From the cell containing the given text, extract its center point as (X, Y) coordinate. 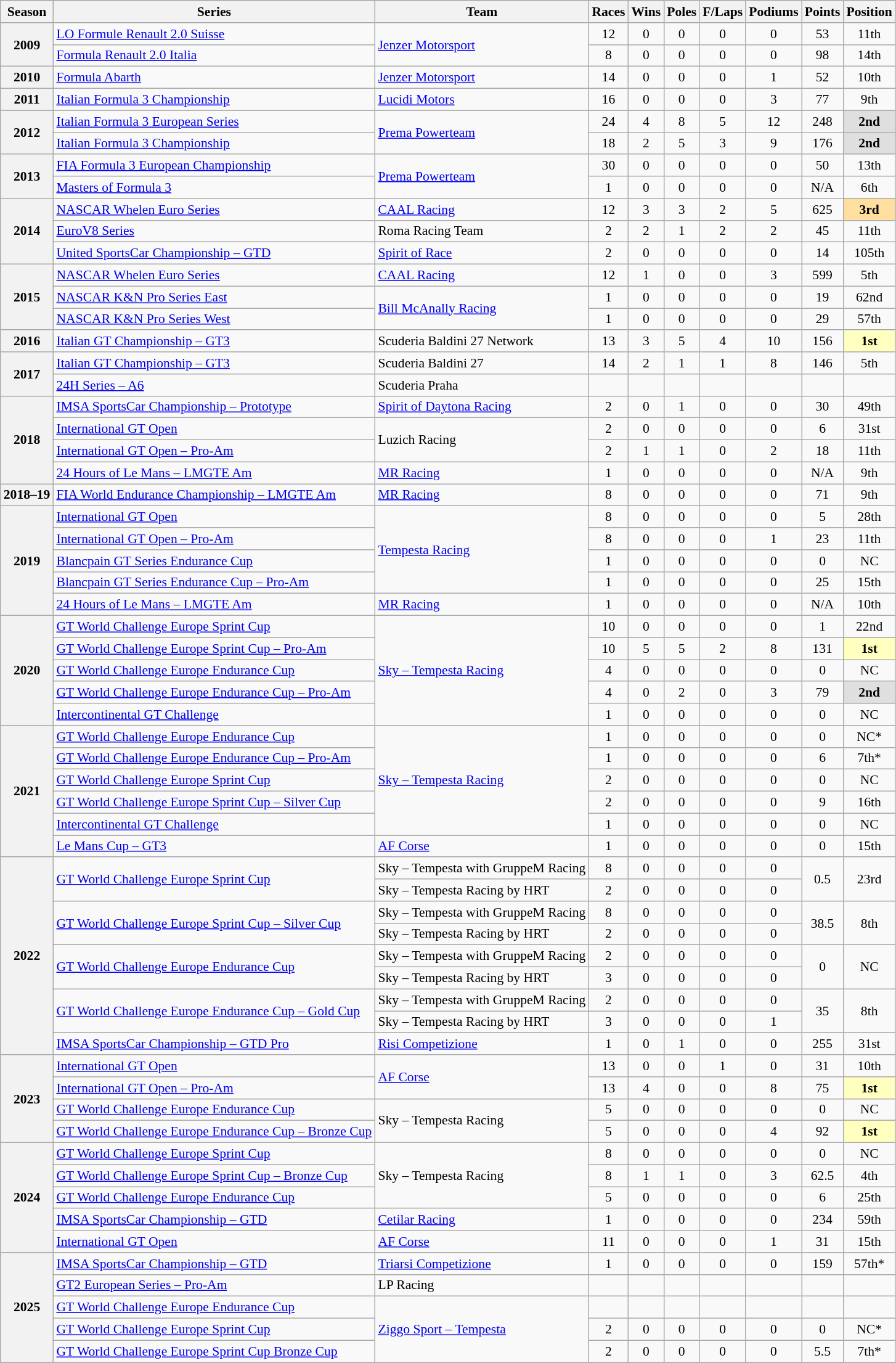
11 (608, 1242)
2022 (27, 957)
16th (869, 803)
22nd (869, 627)
2023 (27, 1099)
Races (608, 12)
156 (823, 342)
53 (823, 34)
2009 (27, 44)
2013 (27, 176)
LO Formule Renault 2.0 Suisse (214, 34)
2017 (27, 374)
EuroV8 Series (214, 231)
Roma Racing Team (482, 231)
35 (823, 1011)
Le Mans Cup – GT3 (214, 846)
625 (823, 210)
NASCAR K&N Pro Series West (214, 319)
2011 (27, 100)
IMSA SportsCar Championship – Prototype (214, 407)
Triarsi Competizione (482, 1264)
79 (823, 693)
131 (823, 649)
Ziggo Sport – Tempesta (482, 1329)
Luzich Racing (482, 440)
52 (823, 78)
62nd (869, 297)
Scuderia Baldini 27 (482, 363)
71 (823, 495)
5.5 (823, 1351)
LP Racing (482, 1285)
2021 (27, 792)
23rd (869, 879)
19 (823, 297)
57th* (869, 1264)
Season (27, 12)
4th (869, 1176)
24H Series – A6 (214, 385)
50 (823, 166)
62.5 (823, 1176)
2024 (27, 1198)
599 (823, 276)
146 (823, 363)
FIA Formula 3 European Championship (214, 166)
Scuderia Praha (482, 385)
2012 (27, 132)
Blancpain GT Series Endurance Cup (214, 561)
255 (823, 1044)
2015 (27, 297)
2018 (27, 440)
Formula Abarth (214, 78)
16 (608, 100)
49th (869, 407)
Bill McAnally Racing (482, 308)
NASCAR K&N Pro Series East (214, 297)
FIA World Endurance Championship – LMGTE Am (214, 495)
Poles (682, 12)
24 (608, 121)
GT World Challenge Europe Endurance Cup – Bronze Cup (214, 1132)
28th (869, 517)
Blancpain GT Series Endurance Cup – Pro-Am (214, 583)
14th (869, 55)
13th (869, 166)
3rd (869, 210)
GT World Challenge Europe Sprint Cup – Bronze Cup (214, 1176)
Spirit of Daytona Racing (482, 407)
Masters of Formula 3 (214, 187)
77 (823, 100)
2014 (27, 232)
6th (869, 187)
Points (823, 12)
2025 (27, 1308)
Cetilar Racing (482, 1220)
GT World Challenge Europe Sprint Cup – Pro-Am (214, 649)
Team (482, 12)
23 (823, 539)
159 (823, 1264)
United SportsCar Championship – GTD (214, 253)
38.5 (823, 923)
105th (869, 253)
Formula Renault 2.0 Italia (214, 55)
2020 (27, 671)
Lucidi Motors (482, 100)
2018–19 (27, 495)
2010 (27, 78)
59th (869, 1220)
Risi Competizione (482, 1044)
IMSA SportsCar Championship – GTD Pro (214, 1044)
Wins (646, 12)
GT2 European Series – Pro-Am (214, 1285)
75 (823, 1088)
Italian Formula 3 European Series (214, 121)
Tempesta Racing (482, 550)
Podiums (774, 12)
Scuderia Baldini 27 Network (482, 342)
Position (869, 12)
2016 (27, 342)
25 (823, 583)
GT World Challenge Europe Endurance Cup – Gold Cup (214, 1011)
248 (823, 121)
Spirit of Race (482, 253)
98 (823, 55)
25th (869, 1198)
GT World Challenge Europe Sprint Cup Bronze Cup (214, 1351)
2019 (27, 561)
45 (823, 231)
92 (823, 1132)
F/Laps (722, 12)
0.5 (823, 879)
Series (214, 12)
57th (869, 319)
234 (823, 1220)
176 (823, 144)
29 (823, 319)
